Find where the given text appears and provide that cell's center as (x, y) coordinate. 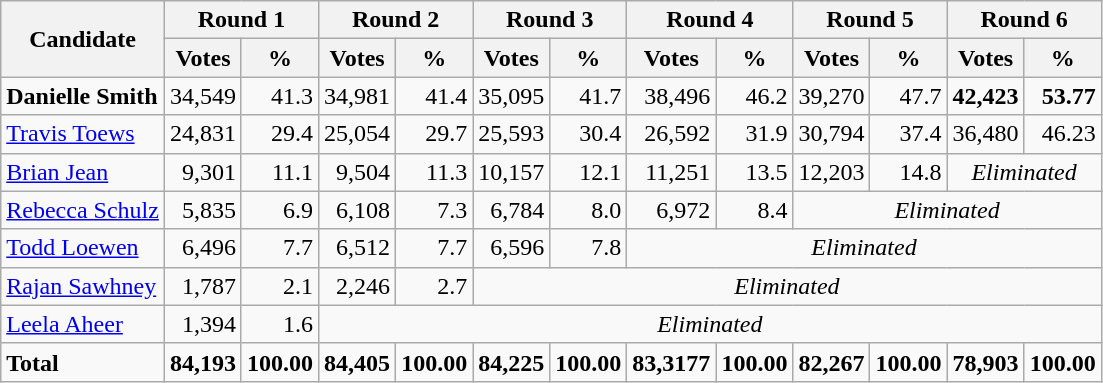
26,592 (672, 134)
6,596 (512, 248)
36,480 (986, 134)
25,593 (512, 134)
1,394 (202, 324)
11.1 (280, 172)
12,203 (832, 172)
12.1 (588, 172)
37.4 (908, 134)
Round 3 (550, 20)
6.9 (280, 210)
9,301 (202, 172)
6,512 (358, 248)
Round 6 (1024, 20)
Danielle Smith (83, 96)
29.7 (434, 134)
6,972 (672, 210)
35,095 (512, 96)
84,225 (512, 362)
5,835 (202, 210)
2.1 (280, 286)
Total (83, 362)
78,903 (986, 362)
Round 2 (396, 20)
Round 4 (710, 20)
Leela Aheer (83, 324)
Round 1 (241, 20)
6,108 (358, 210)
13.5 (754, 172)
6,496 (202, 248)
41.4 (434, 96)
82,267 (832, 362)
83,3177 (672, 362)
Brian Jean (83, 172)
7.3 (434, 210)
39,270 (832, 96)
1,787 (202, 286)
30.4 (588, 134)
11.3 (434, 172)
34,981 (358, 96)
6,784 (512, 210)
2.7 (434, 286)
41.3 (280, 96)
84,193 (202, 362)
8.4 (754, 210)
2,246 (358, 286)
30,794 (832, 134)
31.9 (754, 134)
9,504 (358, 172)
Rajan Sawhney (83, 286)
11,251 (672, 172)
10,157 (512, 172)
24,831 (202, 134)
42,423 (986, 96)
8.0 (588, 210)
Candidate (83, 39)
38,496 (672, 96)
46.23 (1062, 134)
25,054 (358, 134)
Travis Toews (83, 134)
1.6 (280, 324)
46.2 (754, 96)
Rebecca Schulz (83, 210)
14.8 (908, 172)
47.7 (908, 96)
29.4 (280, 134)
Round 5 (870, 20)
84,405 (358, 362)
41.7 (588, 96)
7.8 (588, 248)
34,549 (202, 96)
53.77 (1062, 96)
Todd Loewen (83, 248)
